Scan for the cell matching the given text and deliver its [X, Y] coordinate at center. 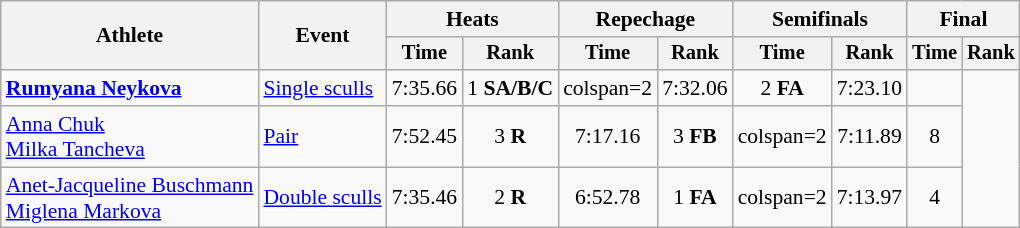
Repechage [646, 19]
7:17.16 [608, 136]
Athlete [130, 36]
7:35.46 [424, 198]
7:32.06 [694, 88]
1 SA/B/C [510, 88]
2 FA [782, 88]
7:52.45 [424, 136]
Rumyana Neykova [130, 88]
8 [934, 136]
Event [322, 36]
Pair [322, 136]
Semifinals [820, 19]
Single sculls [322, 88]
Anna ChukMilka Tancheva [130, 136]
Anet-Jacqueline BuschmannMiglena Markova [130, 198]
Final [963, 19]
Double sculls [322, 198]
7:35.66 [424, 88]
Heats [472, 19]
3 FB [694, 136]
7:23.10 [870, 88]
7:13.97 [870, 198]
1 FA [694, 198]
2 R [510, 198]
7:11.89 [870, 136]
3 R [510, 136]
6:52.78 [608, 198]
4 [934, 198]
